Determine the (X, Y) coordinate at the center of the cell enclosing the given text.  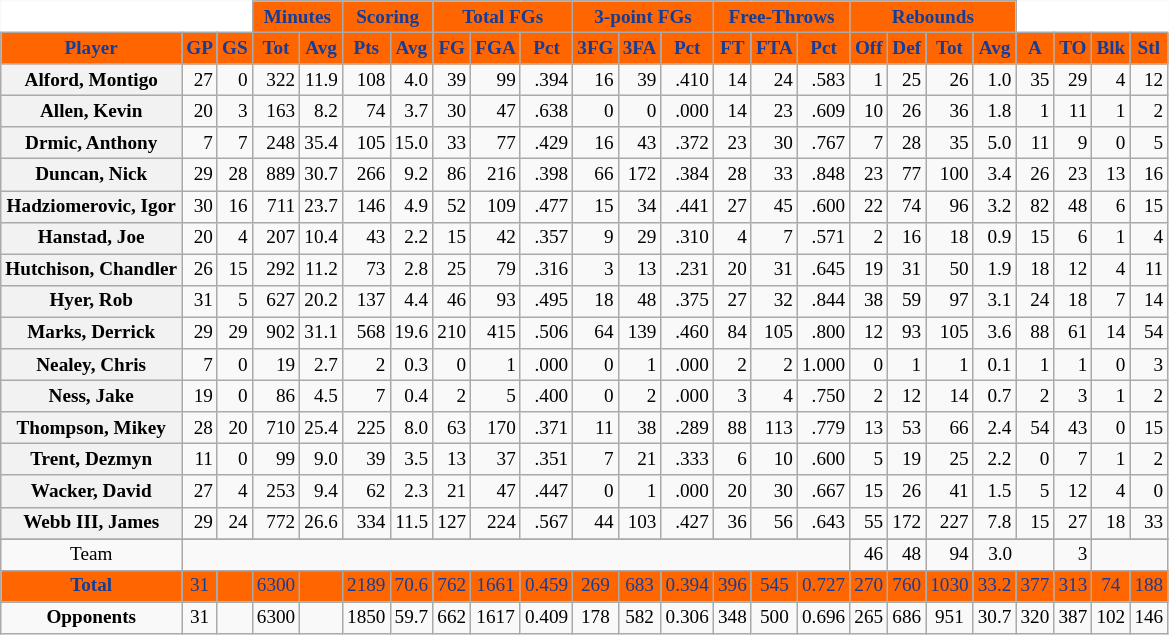
62 (366, 491)
387 (1073, 618)
61 (1073, 333)
82 (1035, 206)
FTA (774, 48)
.429 (546, 143)
.477 (546, 206)
334 (366, 523)
37 (496, 460)
.384 (687, 175)
.571 (823, 238)
662 (452, 618)
97 (950, 301)
0.394 (687, 586)
772 (276, 523)
.844 (823, 301)
94 (950, 554)
4.5 (322, 396)
7.8 (994, 523)
108 (366, 80)
889 (276, 175)
11.9 (322, 80)
84 (732, 333)
102 (1111, 618)
15.0 (412, 143)
207 (276, 238)
Drmic, Anthony (92, 143)
42 (496, 238)
292 (276, 270)
.848 (823, 175)
711 (276, 206)
Trent, Dezmyn (92, 460)
0.3 (412, 365)
170 (496, 428)
127 (452, 523)
.460 (687, 333)
224 (496, 523)
902 (276, 333)
582 (640, 618)
3.1 (994, 301)
Hutchison, Chandler (92, 270)
178 (596, 618)
32 (774, 301)
3.4 (994, 175)
Scoring (387, 17)
762 (452, 586)
.231 (687, 270)
320 (1035, 618)
52 (452, 206)
.506 (546, 333)
Off (869, 48)
100 (950, 175)
79 (496, 270)
FT (732, 48)
.400 (546, 396)
0.727 (823, 586)
Total FGs (503, 17)
0.4 (412, 396)
4.4 (412, 301)
270 (869, 586)
35.4 (322, 143)
56 (774, 523)
73 (366, 270)
.375 (687, 301)
500 (774, 618)
Total (92, 586)
139 (640, 333)
313 (1073, 586)
.371 (546, 428)
3.6 (994, 333)
Stl (1149, 48)
0.7 (994, 396)
248 (276, 143)
9.2 (412, 175)
11.5 (412, 523)
.638 (546, 111)
Ness, Jake (92, 396)
3.2 (994, 206)
322 (276, 80)
Duncan, Nick (92, 175)
Thompson, Mikey (92, 428)
4.9 (412, 206)
Player (92, 48)
Webb III, James (92, 523)
11.2 (322, 270)
.609 (823, 111)
253 (276, 491)
4.0 (412, 80)
1.000 (823, 365)
2.7 (322, 365)
113 (774, 428)
Hadziomerovic, Igor (92, 206)
.767 (823, 143)
Team (92, 554)
396 (732, 586)
710 (276, 428)
Minutes (297, 17)
45 (774, 206)
3.0 (994, 554)
.667 (823, 491)
5.0 (994, 143)
.643 (823, 523)
41 (950, 491)
9.4 (322, 491)
GP (200, 48)
225 (366, 428)
44 (596, 523)
0.459 (546, 586)
188 (1149, 586)
Nealey, Chris (92, 365)
8.2 (322, 111)
0.409 (546, 618)
568 (366, 333)
50 (950, 270)
348 (732, 618)
FG (452, 48)
683 (640, 586)
1030 (950, 586)
0.306 (687, 618)
1.5 (994, 491)
Allen, Kevin (92, 111)
227 (950, 523)
.779 (823, 428)
1.0 (994, 80)
25.4 (322, 428)
96 (950, 206)
.394 (546, 80)
23.7 (322, 206)
216 (496, 175)
1.9 (994, 270)
.398 (546, 175)
33.2 (994, 586)
.567 (546, 523)
.583 (823, 80)
.495 (546, 301)
9.0 (322, 460)
53 (907, 428)
760 (907, 586)
20.2 (322, 301)
Blk (1111, 48)
Hyer, Rob (92, 301)
0.696 (823, 618)
31.1 (322, 333)
.447 (546, 491)
.351 (546, 460)
Def (907, 48)
3FG (596, 48)
951 (950, 618)
0.1 (994, 365)
1617 (496, 618)
GS (234, 48)
22 (869, 206)
Pts (366, 48)
.427 (687, 523)
.316 (546, 270)
8.0 (412, 428)
.289 (687, 428)
2.3 (412, 491)
.372 (687, 143)
10.4 (322, 238)
26.6 (322, 523)
3.7 (412, 111)
.441 (687, 206)
2.4 (994, 428)
103 (640, 523)
Opponents (92, 618)
55 (869, 523)
A (1035, 48)
2.8 (412, 270)
Hanstad, Joe (92, 238)
377 (1035, 586)
59 (907, 301)
3FA (640, 48)
63 (452, 428)
686 (907, 618)
FGA (496, 48)
.645 (823, 270)
1850 (366, 618)
137 (366, 301)
2189 (366, 586)
.410 (687, 80)
265 (869, 618)
70.6 (412, 586)
3.5 (412, 460)
3-point FGs (644, 17)
19.6 (412, 333)
64 (596, 333)
269 (596, 586)
Wacker, David (92, 491)
109 (496, 206)
.357 (546, 238)
1661 (496, 586)
.800 (823, 333)
0.9 (994, 238)
Rebounds (933, 17)
Marks, Derrick (92, 333)
163 (276, 111)
Free-Throws (781, 17)
266 (366, 175)
210 (452, 333)
59.7 (412, 618)
TO (1073, 48)
Alford, Montigo (92, 80)
415 (496, 333)
.333 (687, 460)
1.8 (994, 111)
545 (774, 586)
.750 (823, 396)
627 (276, 301)
34 (640, 206)
.310 (687, 238)
